Locate the cell with the specified text and output its [X, Y] center coordinate. 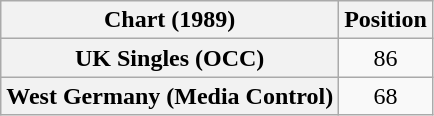
68 [386, 96]
West Germany (Media Control) [170, 96]
86 [386, 58]
UK Singles (OCC) [170, 58]
Position [386, 20]
Chart (1989) [170, 20]
